For the text-containing cell, return its midpoint in [X, Y] coordinate format. 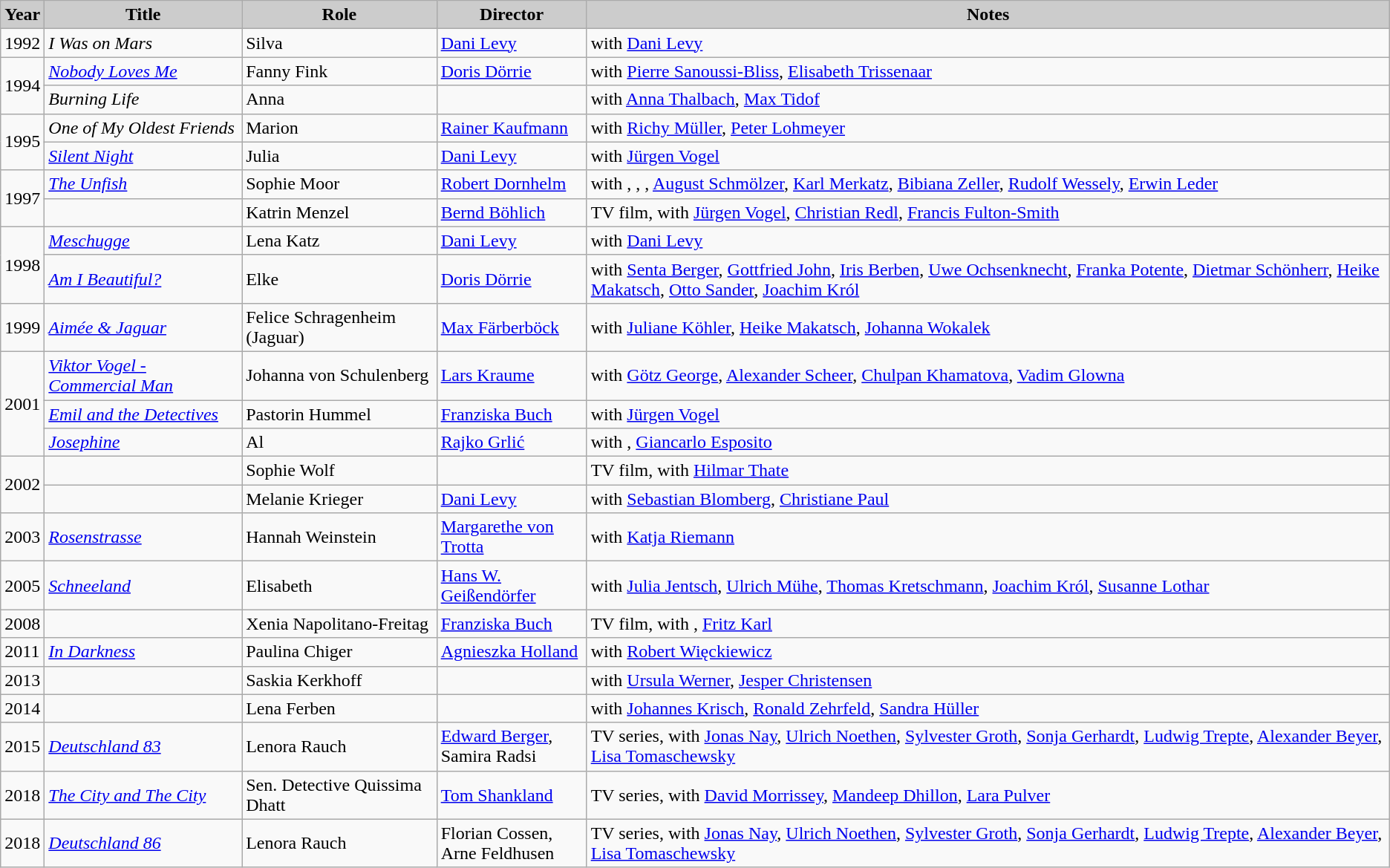
2014 [22, 708]
1995 [22, 142]
Aimée & Jaguar [143, 327]
1994 [22, 85]
2005 [22, 585]
Agnieszka Holland [512, 652]
Year [22, 15]
Max Färberböck [512, 327]
Role [339, 15]
Robert Dornhelm [512, 184]
TV series, with David Morrissey, Mandeep Dhillon, Lara Pulver [988, 794]
with Götz George, Alexander Scheer, Chulpan Khamatova, Vadim Glowna [988, 376]
Director [512, 15]
Johanna von Schulenberg [339, 376]
Josephine [143, 443]
Rainer Kaufmann [512, 128]
Felice Schragenheim (Jaguar) [339, 327]
2003 [22, 538]
Margarethe von Trotta [512, 538]
with Richy Müller, Peter Lohmeyer [988, 128]
Edward Berger,Samira Radsi [512, 747]
Rosenstrasse [143, 538]
1992 [22, 43]
Saskia Kerkhoff [339, 680]
Pastorin Hummel [339, 414]
with Anna Thalbach, Max Tidof [988, 99]
Burning Life [143, 99]
Tom Shankland [512, 794]
Marion [339, 128]
Paulina Chiger [339, 652]
TV film, with Hilmar Thate [988, 471]
Elke [339, 279]
Sophie Moor [339, 184]
Elisabeth [339, 585]
Florian Cossen,Arne Feldhusen [512, 843]
Emil and the Detectives [143, 414]
Sen. Detective Quissima Dhatt [339, 794]
Lena Ferben [339, 708]
1999 [22, 327]
Melanie Krieger [339, 499]
TV film, with , Fritz Karl [988, 624]
Al [339, 443]
Meschugge [143, 241]
Notes [988, 15]
TV film, with Jürgen Vogel, Christian Redl, Francis Fulton-Smith [988, 212]
Silva [339, 43]
Lena Katz [339, 241]
I Was on Mars [143, 43]
Am I Beautiful? [143, 279]
Fanny Fink [339, 71]
2002 [22, 485]
2015 [22, 747]
with Pierre Sanoussi-Bliss, Elisabeth Trissenaar [988, 71]
Hannah Weinstein [339, 538]
with Sebastian Blomberg, Christiane Paul [988, 499]
Katrin Menzel [339, 212]
One of My Oldest Friends [143, 128]
with Julia Jentsch, Ulrich Mühe, Thomas Kretschmann, Joachim Król, Susanne Lothar [988, 585]
Rajko Grlić [512, 443]
Silent Night [143, 156]
1997 [22, 198]
with Johannes Krisch, Ronald Zehrfeld, Sandra Hüller [988, 708]
Anna [339, 99]
The Unfish [143, 184]
with Katja Riemann [988, 538]
2008 [22, 624]
2001 [22, 404]
Schneeland [143, 585]
with Juliane Köhler, Heike Makatsch, Johanna Wokalek [988, 327]
Nobody Loves Me [143, 71]
Deutschland 86 [143, 843]
1998 [22, 264]
Hans W. Geißendörfer [512, 585]
Bernd Böhlich [512, 212]
Deutschland 83 [143, 747]
Title [143, 15]
with Ursula Werner, Jesper Christensen [988, 680]
with Robert Więckiewicz [988, 652]
with , Giancarlo Esposito [988, 443]
Julia [339, 156]
with Senta Berger, Gottfried John, Iris Berben, Uwe Ochsenknecht, Franka Potente, Dietmar Schönherr, Heike Makatsch, Otto Sander, Joachim Król [988, 279]
Viktor Vogel - Commercial Man [143, 376]
with , , , August Schmölzer, Karl Merkatz, Bibiana Zeller, Rudolf Wessely, Erwin Leder [988, 184]
In Darkness [143, 652]
The City and The City [143, 794]
Sophie Wolf [339, 471]
2013 [22, 680]
Xenia Napolitano-Freitag [339, 624]
Lars Kraume [512, 376]
2011 [22, 652]
